Find where the given text appears and provide that cell's center as [X, Y] coordinate. 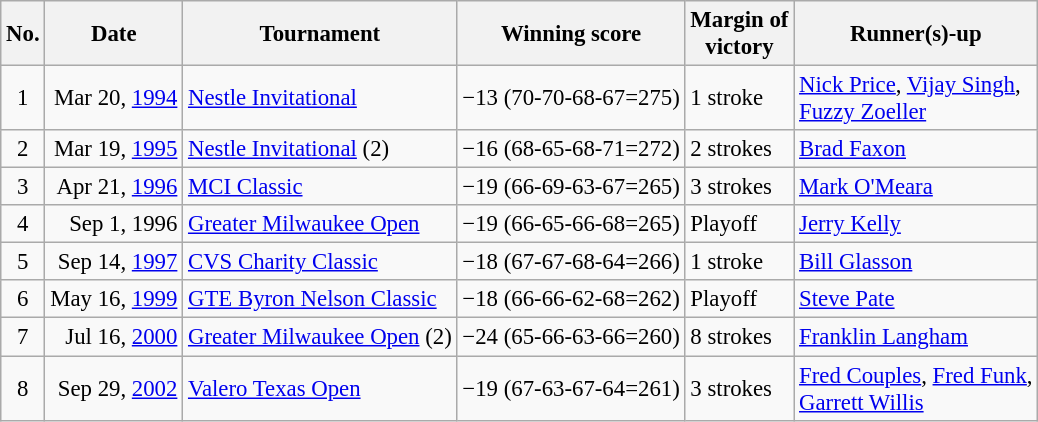
Winning score [571, 34]
Runner(s)-up [916, 34]
−24 (65-66-63-66=260) [571, 337]
Margin ofvictory [740, 34]
Jerry Kelly [916, 224]
2 [23, 149]
−18 (66-66-62-68=262) [571, 299]
8 [23, 388]
Sep 14, 1997 [114, 262]
Sep 1, 1996 [114, 224]
5 [23, 262]
Tournament [320, 34]
Nestle Invitational [320, 98]
−19 (66-69-63-67=265) [571, 187]
1 [23, 98]
Sep 29, 2002 [114, 388]
7 [23, 337]
Valero Texas Open [320, 388]
Brad Faxon [916, 149]
Fred Couples, Fred Funk, Garrett Willis [916, 388]
Nick Price, Vijay Singh, Fuzzy Zoeller [916, 98]
Steve Pate [916, 299]
Apr 21, 1996 [114, 187]
−19 (66-65-66-68=265) [571, 224]
8 strokes [740, 337]
−18 (67-67-68-64=266) [571, 262]
Nestle Invitational (2) [320, 149]
Greater Milwaukee Open (2) [320, 337]
Mar 20, 1994 [114, 98]
2 strokes [740, 149]
Mar 19, 1995 [114, 149]
−16 (68-65-68-71=272) [571, 149]
Jul 16, 2000 [114, 337]
May 16, 1999 [114, 299]
CVS Charity Classic [320, 262]
Date [114, 34]
−19 (67-63-67-64=261) [571, 388]
MCI Classic [320, 187]
No. [23, 34]
6 [23, 299]
3 [23, 187]
GTE Byron Nelson Classic [320, 299]
Bill Glasson [916, 262]
Franklin Langham [916, 337]
−13 (70-70-68-67=275) [571, 98]
4 [23, 224]
Greater Milwaukee Open [320, 224]
Mark O'Meara [916, 187]
